Return the [X, Y] coordinate for the center point of the cell that contains the specified text.  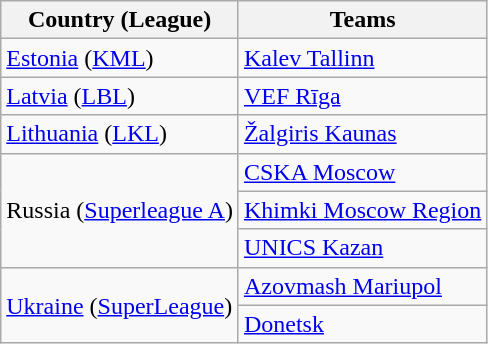
Azovmash Mariupol [362, 286]
VEF Rīga [362, 96]
Donetsk [362, 324]
Ukraine (SuperLeague) [120, 305]
UNICS Kazan [362, 248]
Žalgiris Kaunas [362, 134]
Estonia (KML) [120, 58]
Russia (Superleague A) [120, 210]
Teams [362, 20]
Country (League) [120, 20]
Khimki Moscow Region [362, 210]
Lithuania (LKL) [120, 134]
CSKA Moscow [362, 172]
Latvia (LBL) [120, 96]
Kalev Tallinn [362, 58]
